Search for the cell housing the specified text and yield its (x, y) center coordinate. 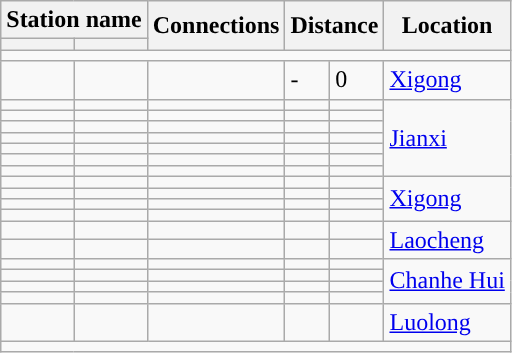
Location (447, 26)
Jianxi (447, 138)
Chanhe Hui (447, 281)
0 (357, 80)
Connections (216, 26)
Distance (334, 26)
Station name (74, 20)
Laocheng (447, 240)
- (308, 80)
Luolong (447, 322)
